Locate the cell with the specified text and output its (X, Y) center coordinate. 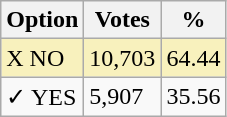
Votes (122, 20)
Option (42, 20)
35.56 (194, 97)
64.44 (194, 58)
5,907 (122, 97)
X NO (42, 58)
✓ YES (42, 97)
10,703 (122, 58)
% (194, 20)
